Return the [x, y] coordinate for the center point of the cell that contains the specified text.  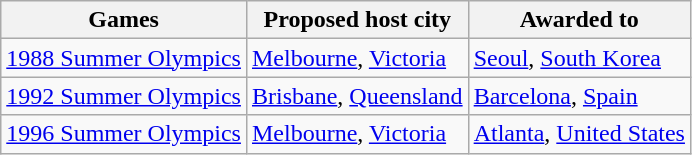
1988 Summer Olympics [124, 58]
Brisbane, Queensland [357, 96]
Atlanta, United States [579, 134]
1996 Summer Olympics [124, 134]
Proposed host city [357, 20]
1992 Summer Olympics [124, 96]
Barcelona, Spain [579, 96]
Games [124, 20]
Seoul, South Korea [579, 58]
Awarded to [579, 20]
